Determine the [X, Y] coordinate at the center of the cell enclosing the given text.  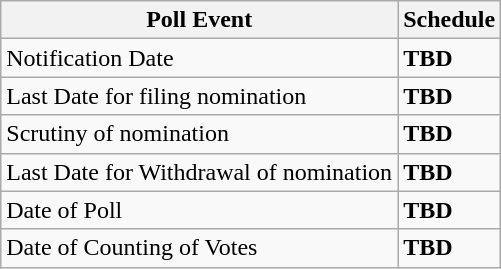
Notification Date [200, 58]
Poll Event [200, 20]
Last Date for Withdrawal of nomination [200, 172]
Scrutiny of nomination [200, 134]
Date of Counting of Votes [200, 248]
Date of Poll [200, 210]
Schedule [450, 20]
Last Date for filing nomination [200, 96]
